Return [X, Y] of the center of cell containing provided text 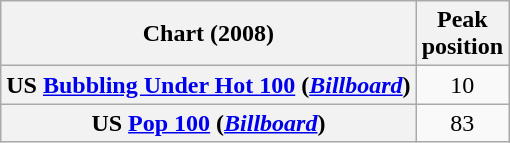
10 [462, 85]
83 [462, 123]
US Bubbling Under Hot 100 (Billboard) [208, 85]
US Pop 100 (Billboard) [208, 123]
Chart (2008) [208, 34]
Peakposition [462, 34]
